Pinpoint the cell where the given text exists, returning its (x, y) midpoint coordinate. 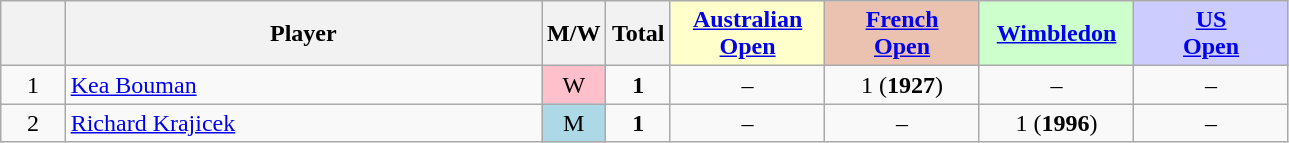
W (574, 85)
Richard Krajicek (303, 123)
M (574, 123)
Wimbledon (1056, 34)
2 (33, 123)
Total (638, 34)
1 (1996) (1056, 123)
Australian Open (747, 34)
M/W (574, 34)
Player (303, 34)
US Open (1212, 34)
French Open (902, 34)
Kea Bouman (303, 85)
1 (1927) (902, 85)
